Search for the cell housing the specified text and yield its [X, Y] center coordinate. 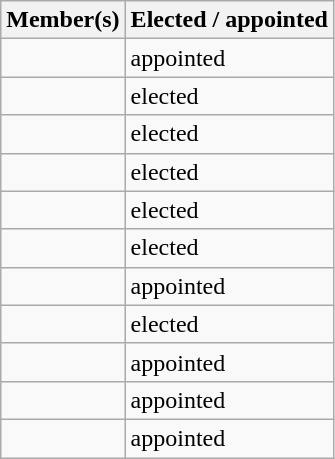
Member(s) [63, 20]
Elected / appointed [229, 20]
